Pinpoint the cell where the given text exists, returning its [x, y] midpoint coordinate. 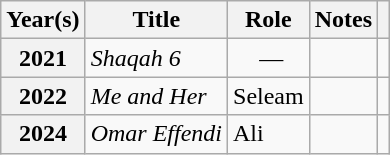
Seleam [269, 96]
Shaqah 6 [156, 58]
Title [156, 20]
2022 [43, 96]
Me and Her [156, 96]
Omar Effendi [156, 134]
Notes [343, 20]
— [269, 58]
Role [269, 20]
2021 [43, 58]
2024 [43, 134]
Ali [269, 134]
Year(s) [43, 20]
